Scan for the cell matching the given text and deliver its [x, y] coordinate at center. 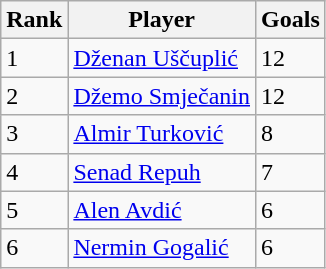
5 [34, 210]
Player [162, 20]
Goals [291, 20]
Rank [34, 20]
1 [34, 58]
8 [291, 134]
7 [291, 172]
2 [34, 96]
Džemo Smječanin [162, 96]
Alen Avdić [162, 210]
Almir Turković [162, 134]
Senad Repuh [162, 172]
Dženan Uščuplić [162, 58]
3 [34, 134]
Nermin Gogalić [162, 248]
4 [34, 172]
